Return (x, y) of the center of cell containing provided text 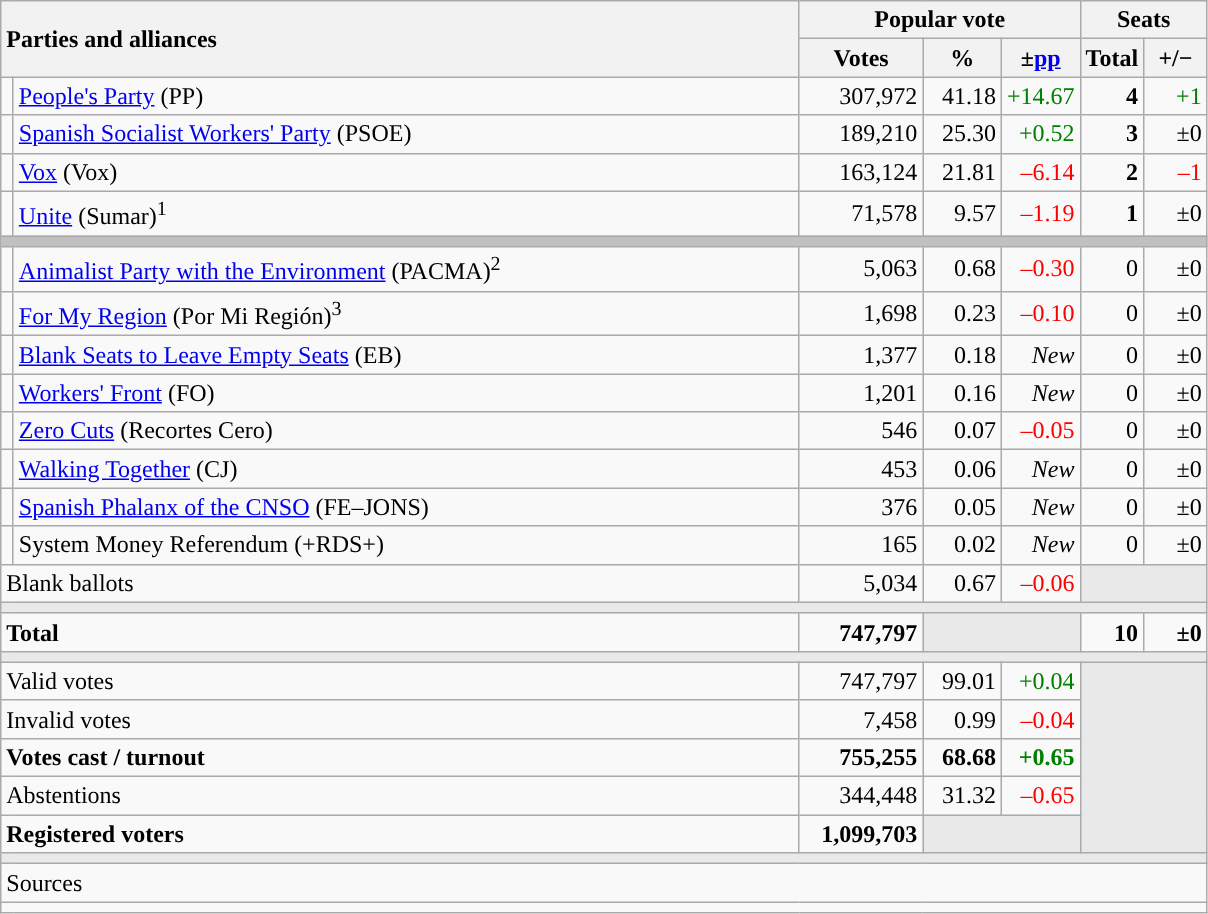
0.67 (962, 583)
71,578 (861, 214)
Sources (604, 883)
Blank ballots (400, 583)
–6.14 (1040, 172)
0.18 (962, 355)
10 (1112, 632)
189,210 (861, 134)
1,201 (861, 393)
Invalid votes (400, 719)
0.07 (962, 431)
Workers' Front (FO) (406, 393)
–0.06 (1040, 583)
–0.10 (1040, 314)
0.99 (962, 719)
Abstentions (400, 796)
–0.05 (1040, 431)
+/− (1176, 58)
165 (861, 545)
Popular vote (940, 20)
Blank Seats to Leave Empty Seats (EB) (406, 355)
People's Party (PP) (406, 96)
Votes (861, 58)
0.02 (962, 545)
Parties and alliances (400, 39)
0.05 (962, 507)
–0.04 (1040, 719)
+1 (1176, 96)
99.01 (962, 681)
25.30 (962, 134)
4 (1112, 96)
68.68 (962, 758)
+0.04 (1040, 681)
376 (861, 507)
5,034 (861, 583)
Vox (Vox) (406, 172)
–0.30 (1040, 270)
3 (1112, 134)
307,972 (861, 96)
5,063 (861, 270)
–0.65 (1040, 796)
% (962, 58)
Walking Together (CJ) (406, 469)
41.18 (962, 96)
0.16 (962, 393)
–1 (1176, 172)
31.32 (962, 796)
Zero Cuts (Recortes Cero) (406, 431)
1 (1112, 214)
Animalist Party with the Environment (PACMA)2 (406, 270)
2 (1112, 172)
+0.65 (1040, 758)
9.57 (962, 214)
163,124 (861, 172)
0.68 (962, 270)
21.81 (962, 172)
Registered voters (400, 834)
System Money Referendum (+RDS+) (406, 545)
+0.52 (1040, 134)
+14.67 (1040, 96)
344,448 (861, 796)
Unite (Sumar)1 (406, 214)
453 (861, 469)
Votes cast / turnout (400, 758)
1,099,703 (861, 834)
±pp (1040, 58)
–1.19 (1040, 214)
Spanish Phalanx of the CNSO (FE–JONS) (406, 507)
755,255 (861, 758)
Spanish Socialist Workers' Party (PSOE) (406, 134)
0.23 (962, 314)
Valid votes (400, 681)
546 (861, 431)
1,377 (861, 355)
7,458 (861, 719)
Seats (1144, 20)
0.06 (962, 469)
1,698 (861, 314)
For My Region (Por Mi Región)3 (406, 314)
